Determine the (x, y) coordinate at the center of the cell enclosing the given text.  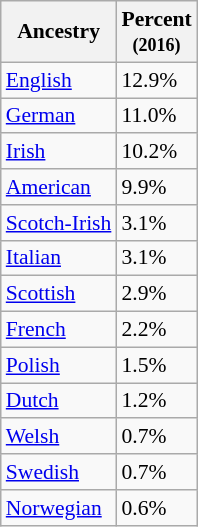
Ancestry (59, 32)
Norwegian (59, 508)
Dutch (59, 401)
0.6% (156, 508)
American (59, 187)
12.9% (156, 80)
Percent(2016) (156, 32)
2.9% (156, 294)
Scottish (59, 294)
11.0% (156, 116)
German (59, 116)
1.5% (156, 365)
9.9% (156, 187)
Italian (59, 258)
French (59, 330)
Polish (59, 365)
English (59, 80)
Scotch-Irish (59, 223)
Welsh (59, 437)
Swedish (59, 472)
1.2% (156, 401)
Irish (59, 152)
10.2% (156, 152)
2.2% (156, 330)
